Return the [X, Y] coordinate for the center point of the cell that contains the specified text.  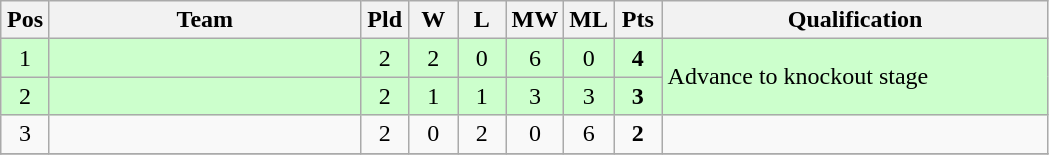
Qualification [855, 20]
W [434, 20]
L [482, 20]
4 [638, 58]
Advance to knockout stage [855, 77]
Pts [638, 20]
MW [535, 20]
ML [589, 20]
Pos [26, 20]
Team [204, 20]
Pld [384, 20]
